Capture the cell that displays the provided text and extract its (x, y) central coordinate. 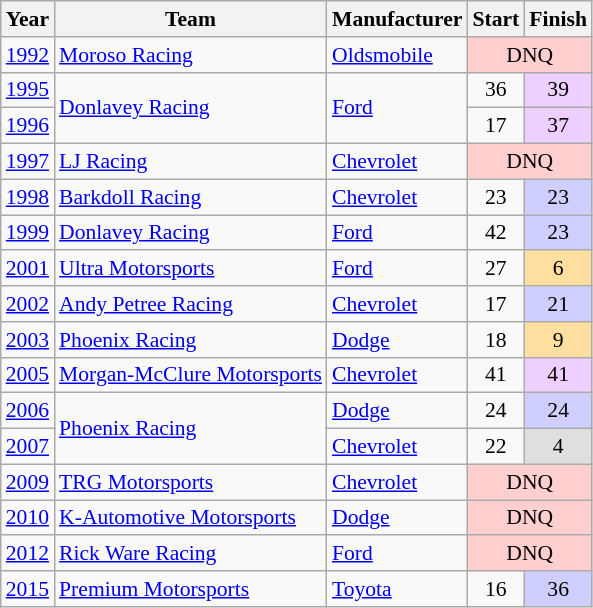
2003 (28, 340)
1998 (28, 197)
TRG Motorsports (190, 482)
2001 (28, 269)
2005 (28, 375)
1999 (28, 233)
Barkdoll Racing (190, 197)
39 (558, 90)
Start (496, 19)
6 (558, 269)
2015 (28, 589)
42 (496, 233)
27 (496, 269)
Oldsmobile (397, 55)
Year (28, 19)
Finish (558, 19)
1995 (28, 90)
K-Automotive Motorsports (190, 518)
Premium Motorsports (190, 589)
1997 (28, 162)
2006 (28, 411)
2010 (28, 518)
Team (190, 19)
21 (558, 304)
9 (558, 340)
Moroso Racing (190, 55)
2007 (28, 447)
4 (558, 447)
Andy Petree Racing (190, 304)
Rick Ware Racing (190, 554)
LJ Racing (190, 162)
1992 (28, 55)
37 (558, 126)
2009 (28, 482)
2002 (28, 304)
22 (496, 447)
Toyota (397, 589)
Manufacturer (397, 19)
2012 (28, 554)
Morgan-McClure Motorsports (190, 375)
1996 (28, 126)
18 (496, 340)
Ultra Motorsports (190, 269)
16 (496, 589)
